From the cell containing the given text, extract its center point as [x, y] coordinate. 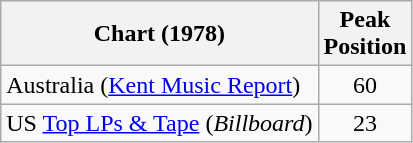
Chart (1978) [160, 34]
60 [365, 85]
23 [365, 123]
US Top LPs & Tape (Billboard) [160, 123]
PeakPosition [365, 34]
Australia (Kent Music Report) [160, 85]
